Capture the cell that displays the provided text and extract its (x, y) central coordinate. 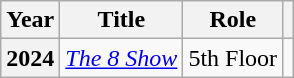
The 8 Show (122, 58)
Role (233, 20)
2024 (30, 58)
Title (122, 20)
Year (30, 20)
5th Floor (233, 58)
